Provide the [x, y] coordinate of the cell's center where the given text is located.  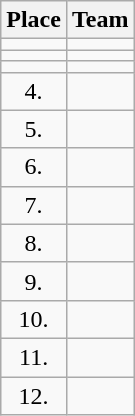
10. [34, 319]
5. [34, 129]
6. [34, 167]
8. [34, 243]
Place [34, 20]
11. [34, 357]
9. [34, 281]
12. [34, 395]
Team [100, 20]
7. [34, 205]
4. [34, 91]
